Capture the cell that displays the provided text and extract its (X, Y) central coordinate. 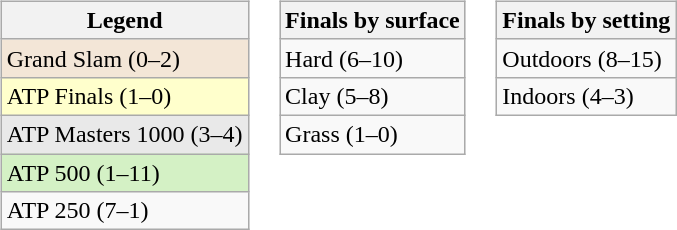
ATP 250 (7–1) (124, 211)
Clay (5–8) (373, 96)
ATP 500 (1–11) (124, 173)
ATP Masters 1000 (3–4) (124, 134)
Finals by setting (586, 20)
Hard (6–10) (373, 58)
ATP Finals (1–0) (124, 96)
Grass (1–0) (373, 134)
Grand Slam (0–2) (124, 58)
Legend (124, 20)
Outdoors (8–15) (586, 58)
Finals by surface (373, 20)
Indoors (4–3) (586, 96)
